Return the [x, y] coordinate for the center point of the cell that contains the specified text.  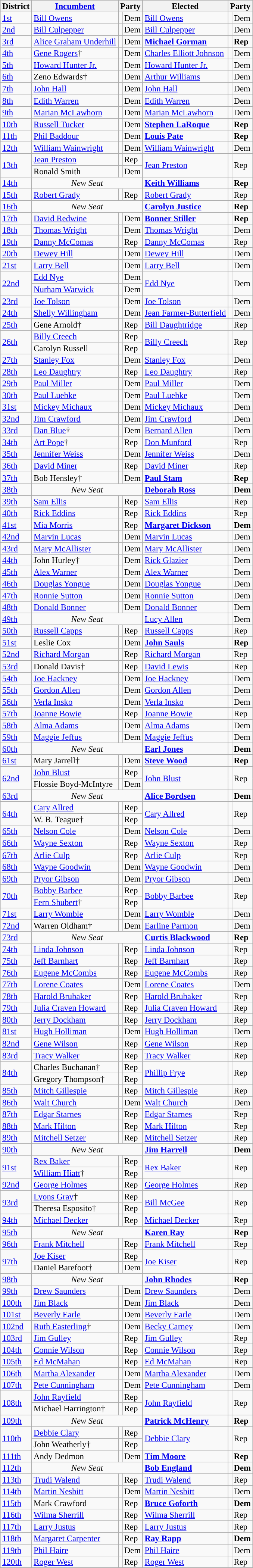
15th [16, 195]
16th [16, 207]
Flossie Boyd-McIntyre [75, 784]
Ray Rapp [185, 1539]
91st [16, 1167]
74th [16, 949]
50th [16, 631]
95th [16, 1232]
11th [16, 136]
William Hiatt† [75, 1173]
Russell Tucker [75, 124]
109th [16, 1421]
Patrick McHenry [185, 1421]
51st [16, 643]
29th [16, 384]
37th [16, 478]
52nd [16, 655]
23rd [16, 301]
105th [16, 1362]
26th [16, 342]
57th [16, 714]
89th [16, 1138]
District [16, 6]
112th [16, 1468]
Andy Dedmon [75, 1456]
10th [16, 124]
48th [16, 607]
13th [16, 166]
92nd [16, 1185]
Karen Ray [185, 1232]
98th [16, 1279]
99th [16, 1291]
Gene Rogers† [75, 53]
119th [16, 1550]
Alice Graham Underhill [75, 42]
7th [16, 89]
W. B. Teague† [75, 820]
Bernard Allen [185, 431]
Bruce Goforth [185, 1503]
Arthur Williams [185, 77]
Gene Arnold† [75, 325]
Charles Buchanan† [75, 1067]
Curtis Blackwood [185, 938]
Donald Davis† [75, 666]
61st [16, 761]
Gregory Thompson† [75, 1079]
63rd [16, 796]
Michael Gorman [185, 42]
77th [16, 985]
41st [16, 525]
65th [16, 831]
28th [16, 372]
Incumbent [75, 6]
110th [16, 1439]
36th [16, 466]
Mia Morris [75, 525]
73rd [16, 938]
118th [16, 1539]
96th [16, 1244]
35th [16, 454]
David Lewis [185, 666]
Bill Daughtridge [185, 325]
107th [16, 1385]
81st [16, 1032]
46th [16, 584]
Margaret Carpenter [75, 1539]
30th [16, 395]
Jim Harrell [185, 1150]
Margaret Dickson [185, 525]
72nd [16, 926]
Phil Baddour [75, 136]
67th [16, 855]
9th [16, 112]
78th [16, 996]
Lucy Allen [185, 619]
79th [16, 1008]
27th [16, 360]
71st [16, 914]
53rd [16, 666]
111th [16, 1456]
55th [16, 690]
Dan Blue† [75, 431]
43rd [16, 548]
3rd [16, 42]
87th [16, 1114]
Ruth Easterling† [75, 1326]
115th [16, 1503]
66th [16, 843]
94th [16, 1220]
38th [16, 489]
Bob England [185, 1468]
90th [16, 1150]
Nurham Warwick [75, 289]
101st [16, 1315]
117th [16, 1527]
John Hurley† [75, 560]
31st [16, 407]
86th [16, 1102]
84th [16, 1073]
Leslie Cox [75, 643]
83rd [16, 1055]
John Weatherly† [75, 1444]
32nd [16, 419]
40th [16, 513]
17th [16, 219]
116th [16, 1515]
39th [16, 501]
62nd [16, 778]
Fern Shubert† [75, 902]
Daniel Barefoot† [75, 1267]
82nd [16, 1043]
76th [16, 973]
104th [16, 1350]
6th [16, 77]
Becky Carney [185, 1326]
19th [16, 242]
108th [16, 1403]
33rd [16, 431]
24th [16, 313]
100th [16, 1303]
5th [16, 65]
4th [16, 53]
120th [16, 1562]
93rd [16, 1203]
Keith Williams [185, 183]
75th [16, 961]
106th [16, 1374]
102nd [16, 1326]
20th [16, 254]
Theresa Esposito† [75, 1209]
34th [16, 442]
Art Pope† [75, 442]
22nd [16, 284]
114th [16, 1492]
97th [16, 1262]
113th [16, 1480]
80th [16, 1020]
Michael Harrington† [75, 1409]
John Sauls [185, 643]
David Redwine [75, 219]
2nd [16, 30]
70th [16, 896]
John Rhodes [185, 1279]
Jean Farmer-Butterfield [185, 313]
59th [16, 737]
Shelly Willingham [75, 313]
Zeno Edwards† [75, 77]
Earl Jones [185, 749]
18th [16, 230]
64th [16, 813]
54th [16, 678]
Phillip Frye [185, 1073]
21st [16, 266]
60th [16, 749]
103rd [16, 1338]
14th [16, 183]
Ronald Smith [75, 171]
8th [16, 101]
1st [16, 18]
42nd [16, 537]
Tim Moore [185, 1456]
44th [16, 560]
88th [16, 1126]
Carolyn Justice [185, 207]
Stephen LaRoque [185, 124]
Mary Jarrell† [75, 761]
Carolyn Russell [75, 348]
Alice Bordsen [185, 796]
Deborah Ross [185, 489]
69th [16, 879]
47th [16, 596]
Charles Elliott Johnson [185, 53]
45th [16, 572]
Rick Glazier [185, 560]
49th [16, 619]
Bill McGee [185, 1203]
Steve Wood [185, 761]
Louis Pate [185, 136]
Elected [185, 6]
Bob Hensley† [75, 478]
Warren Oldham† [75, 926]
Paul Stam [185, 478]
25th [16, 325]
Lyons Gray† [75, 1197]
12th [16, 148]
85th [16, 1091]
Bonner Stiller [185, 219]
68th [16, 867]
Earline Parmon [185, 926]
Mark Crawford [75, 1503]
Don Munford [185, 442]
58th [16, 725]
56th [16, 702]
